Return the [X, Y] coordinate for the center point of the cell that contains the specified text.  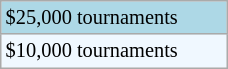
$10,000 tournaments [114, 51]
$25,000 tournaments [114, 17]
